Detect which cell encompasses the target text, then output its [x, y] center coordinate. 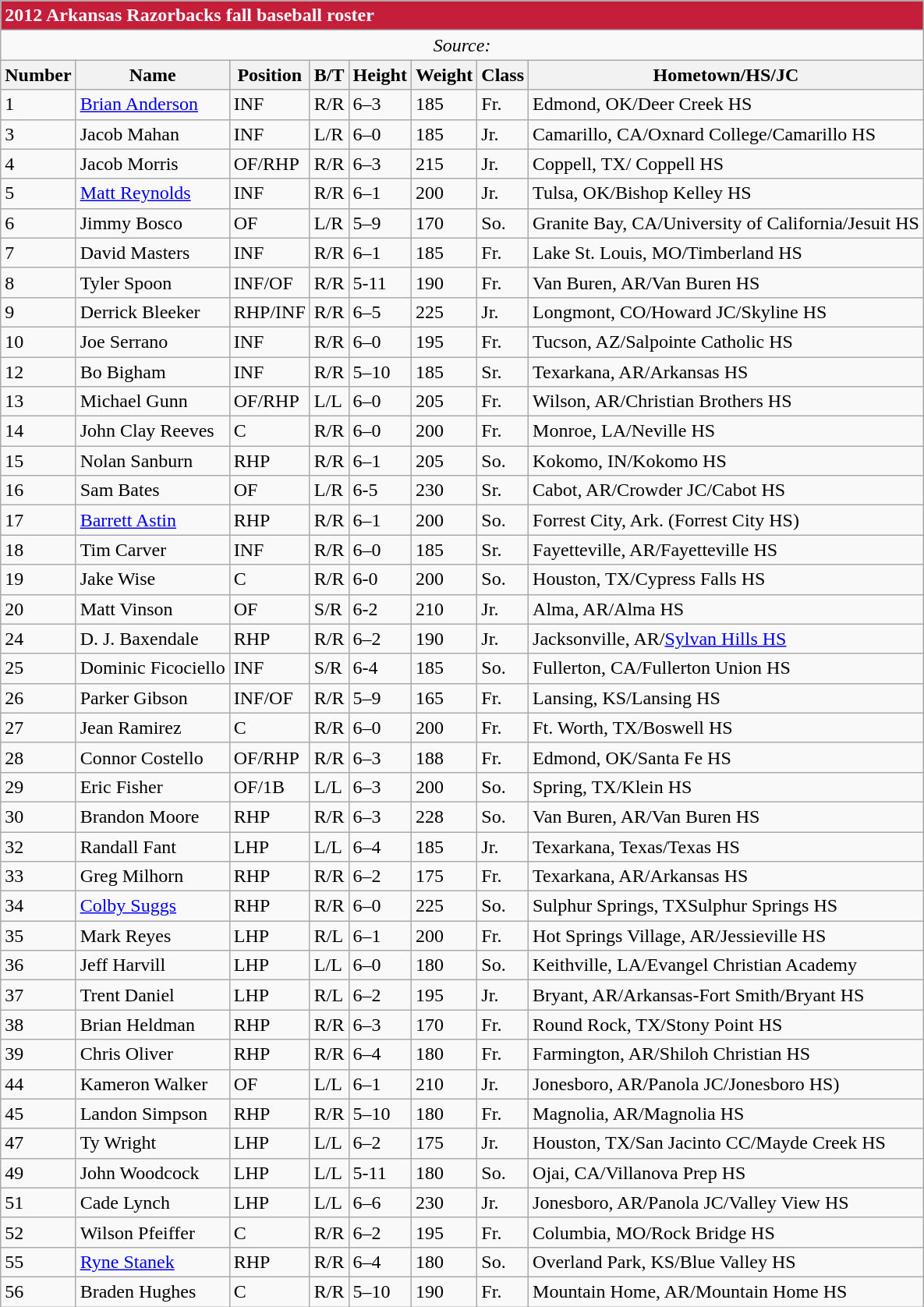
6 [38, 223]
Sam Bates [153, 491]
49 [38, 1173]
Fayetteville, AR/Fayetteville HS [727, 550]
Jacob Morris [153, 164]
7 [38, 253]
Lansing, KS/Lansing HS [727, 698]
Mountain Home, AR/Mountain Home HS [727, 1291]
Class [503, 75]
Name [153, 75]
Ty Wright [153, 1143]
D. J. Baxendale [153, 639]
Tucson, AZ/Salpointe Catholic HS [727, 342]
B/T [329, 75]
14 [38, 431]
Bryant, AR/Arkansas-Fort Smith/Bryant HS [727, 995]
Tim Carver [153, 550]
37 [38, 995]
Dominic Ficociello [153, 668]
47 [38, 1143]
Granite Bay, CA/University of California/Jesuit HS [727, 223]
Position [270, 75]
Connor Costello [153, 757]
Mark Reyes [153, 936]
6-4 [380, 668]
Braden Hughes [153, 1291]
2012 Arkansas Razorbacks fall baseball roster [462, 16]
OF/1B [270, 787]
Coppell, TX/ Coppell HS [727, 164]
26 [38, 698]
Round Rock, TX/Stony Point HS [727, 1025]
20 [38, 609]
Kameron Walker [153, 1084]
Farmington, AR/Shiloh Christian HS [727, 1054]
Height [380, 75]
Overland Park, KS/Blue Valley HS [727, 1262]
Longmont, CO/Howard JC/Skyline HS [727, 312]
Brian Heldman [153, 1025]
Edmond, OK/Deer Creek HS [727, 104]
19 [38, 579]
Eric Fisher [153, 787]
Hot Springs Village, AR/Jessieville HS [727, 936]
6–5 [380, 312]
33 [38, 877]
Trent Daniel [153, 995]
Keithville, LA/Evangel Christian Academy [727, 965]
Wilson, AR/Christian Brothers HS [727, 402]
Randall Fant [153, 846]
John Woodcock [153, 1173]
Jimmy Bosco [153, 223]
Tyler Spoon [153, 282]
Bo Bigham [153, 372]
28 [38, 757]
55 [38, 1262]
Colby Suggs [153, 906]
Texarkana, Texas/Texas HS [727, 846]
Ryne Stanek [153, 1262]
38 [38, 1025]
Camarillo, CA/Oxnard College/Camarillo HS [727, 134]
9 [38, 312]
8 [38, 282]
RHP/INF [270, 312]
188 [444, 757]
27 [38, 728]
Edmond, OK/Santa Fe HS [727, 757]
51 [38, 1203]
Forrest City, Ark. (Forrest City HS) [727, 520]
215 [444, 164]
Jonesboro, AR/Panola JC/Jonesboro HS) [727, 1084]
Jean Ramirez [153, 728]
18 [38, 550]
Number [38, 75]
6-2 [380, 609]
John Clay Reeves [153, 431]
24 [38, 639]
Fullerton, CA/Fullerton Union HS [727, 668]
6-5 [380, 491]
36 [38, 965]
6-0 [380, 579]
5 [38, 193]
13 [38, 402]
Jonesboro, AR/Panola JC/Valley View HS [727, 1203]
1 [38, 104]
17 [38, 520]
3 [38, 134]
Cade Lynch [153, 1203]
56 [38, 1291]
Jacksonville, AR/Sylvan Hills HS [727, 639]
Cabot, AR/Crowder JC/Cabot HS [727, 491]
Nolan Sanburn [153, 461]
Kokomo, IN/Kokomo HS [727, 461]
228 [444, 816]
15 [38, 461]
Hometown/HS/JC [727, 75]
32 [38, 846]
Brandon Moore [153, 816]
Monroe, LA/Neville HS [727, 431]
Houston, TX/Cypress Falls HS [727, 579]
Derrick Bleeker [153, 312]
6–6 [380, 1203]
4 [38, 164]
45 [38, 1114]
29 [38, 787]
Matt Vinson [153, 609]
35 [38, 936]
Jeff Harvill [153, 965]
16 [38, 491]
44 [38, 1084]
12 [38, 372]
Spring, TX/Klein HS [727, 787]
30 [38, 816]
Wilson Pfeiffer [153, 1232]
Ft. Worth, TX/Boswell HS [727, 728]
Brian Anderson [153, 104]
Alma, AR/Alma HS [727, 609]
Chris Oliver [153, 1054]
10 [38, 342]
Matt Reynolds [153, 193]
Sulphur Springs, TXSulphur Springs HS [727, 906]
34 [38, 906]
39 [38, 1054]
52 [38, 1232]
Magnolia, AR/Magnolia HS [727, 1114]
Jacob Mahan [153, 134]
Houston, TX/San Jacinto CC/Mayde Creek HS [727, 1143]
Lake St. Louis, MO/Timberland HS [727, 253]
Landon Simpson [153, 1114]
Barrett Astin [153, 520]
Tulsa, OK/Bishop Kelley HS [727, 193]
Parker Gibson [153, 698]
Greg Milhorn [153, 877]
Jake Wise [153, 579]
Source: [462, 45]
Joe Serrano [153, 342]
Columbia, MO/Rock Bridge HS [727, 1232]
David Masters [153, 253]
Michael Gunn [153, 402]
165 [444, 698]
Ojai, CA/Villanova Prep HS [727, 1173]
25 [38, 668]
Weight [444, 75]
